Output the [x, y] coordinate of the center of the cell containing the given text.  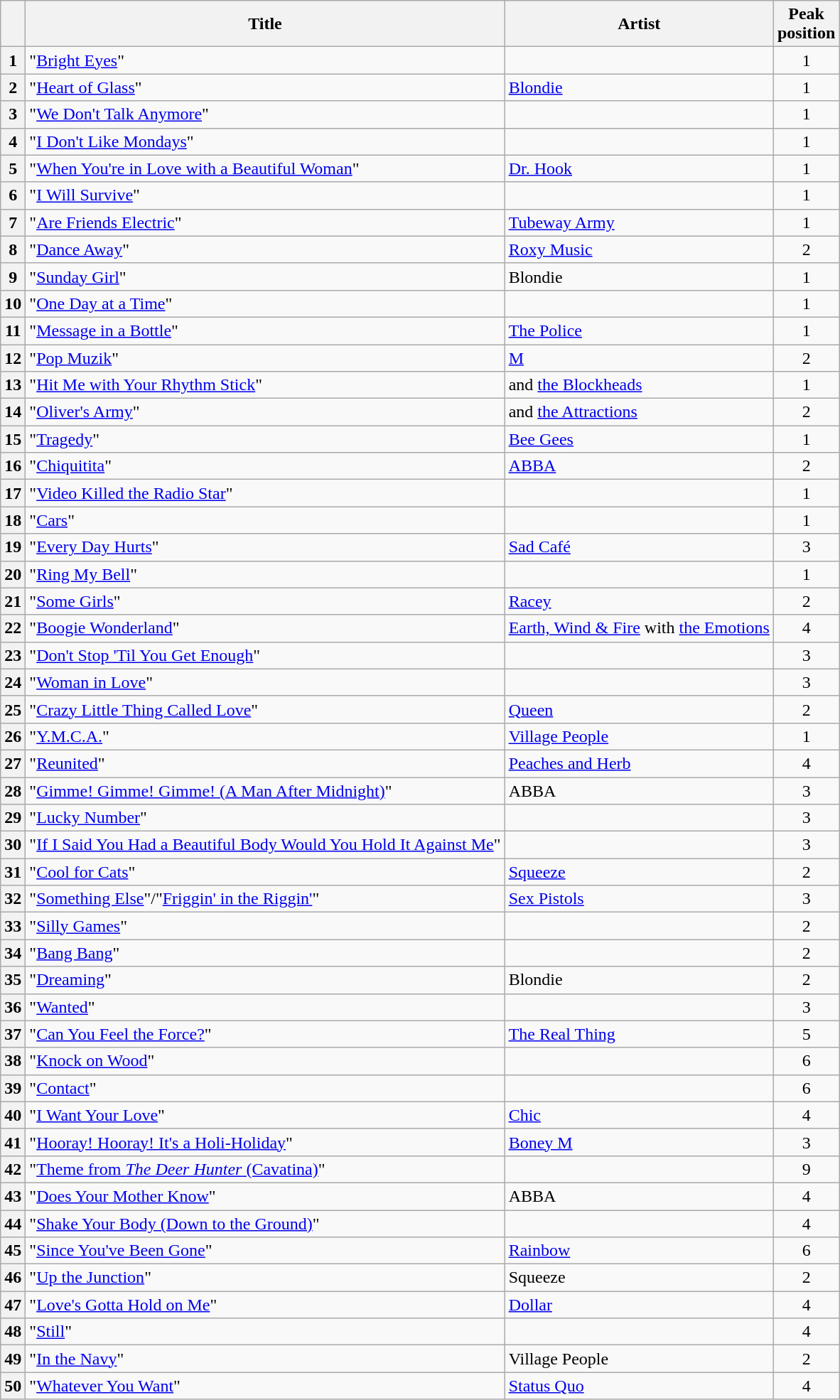
Sex Pistols [639, 899]
Peakposition [806, 24]
49 [13, 1359]
25 [13, 709]
"I Will Survive" [265, 195]
10 [13, 303]
"Love's Gotta Hold on Me" [265, 1305]
Rainbow [639, 1251]
"Lucky Number" [265, 818]
Queen [639, 709]
"If I Said You Had a Beautiful Body Would You Hold It Against Me" [265, 845]
21 [13, 601]
36 [13, 1007]
"Bright Eyes" [265, 60]
Earth, Wind & Fire with the Emotions [639, 628]
33 [13, 926]
42 [13, 1169]
"Don't Stop 'Til You Get Enough" [265, 655]
"Knock on Wood" [265, 1061]
"Still" [265, 1332]
14 [13, 412]
"Wanted" [265, 1007]
"Oliver's Army" [265, 412]
"Woman in Love" [265, 682]
and the Attractions [639, 412]
"One Day at a Time" [265, 303]
Tubeway Army [639, 222]
13 [13, 385]
17 [13, 493]
20 [13, 574]
"Are Friends Electric" [265, 222]
26 [13, 736]
45 [13, 1251]
12 [13, 357]
Racey [639, 601]
47 [13, 1305]
"Sunday Girl" [265, 276]
"Hit Me with Your Rhythm Stick" [265, 385]
"Tragedy" [265, 439]
16 [13, 466]
"Y.M.C.A." [265, 736]
"Shake Your Body (Down to the Ground)" [265, 1223]
"Heart of Glass" [265, 87]
Bee Gees [639, 439]
and the Blockheads [639, 385]
"In the Navy" [265, 1359]
"We Don't Talk Anymore" [265, 114]
"Bang Bang" [265, 953]
43 [13, 1196]
27 [13, 763]
Chic [639, 1115]
28 [13, 791]
Sad Café [639, 547]
"Up the Junction" [265, 1278]
24 [13, 682]
Dollar [639, 1305]
"Theme from The Deer Hunter (Cavatina)" [265, 1169]
50 [13, 1386]
"Message in a Bottle" [265, 330]
M [639, 357]
Peaches and Herb [639, 763]
"Dreaming" [265, 980]
Artist [639, 24]
Roxy Music [639, 249]
"Video Killed the Radio Star" [265, 493]
40 [13, 1115]
"Every Day Hurts" [265, 547]
39 [13, 1088]
38 [13, 1061]
"Chiquitita" [265, 466]
46 [13, 1278]
"Silly Games" [265, 926]
"Boogie Wonderland" [265, 628]
15 [13, 439]
"Does Your Mother Know" [265, 1196]
32 [13, 899]
30 [13, 845]
"When You're in Love with a Beautiful Woman" [265, 168]
Status Quo [639, 1386]
35 [13, 980]
The Police [639, 330]
The Real Thing [639, 1034]
11 [13, 330]
34 [13, 953]
29 [13, 818]
48 [13, 1332]
41 [13, 1142]
"Dance Away" [265, 249]
Boney M [639, 1142]
31 [13, 872]
19 [13, 547]
"I Don't Like Mondays" [265, 141]
"Contact" [265, 1088]
18 [13, 520]
"Crazy Little Thing Called Love" [265, 709]
"I Want Your Love" [265, 1115]
44 [13, 1223]
8 [13, 249]
"Something Else"/"Friggin' in the Riggin'" [265, 899]
"Whatever You Want" [265, 1386]
22 [13, 628]
7 [13, 222]
23 [13, 655]
"Pop Muzik" [265, 357]
"Gimme! Gimme! Gimme! (A Man After Midnight)" [265, 791]
Title [265, 24]
"Ring My Bell" [265, 574]
"Since You've Been Gone" [265, 1251]
37 [13, 1034]
"Cool for Cats" [265, 872]
"Reunited" [265, 763]
Dr. Hook [639, 168]
"Hooray! Hooray! It's a Holi-Holiday" [265, 1142]
"Can You Feel the Force?" [265, 1034]
"Cars" [265, 520]
"Some Girls" [265, 601]
